Pinpoint the cell where the given text exists, returning its (x, y) midpoint coordinate. 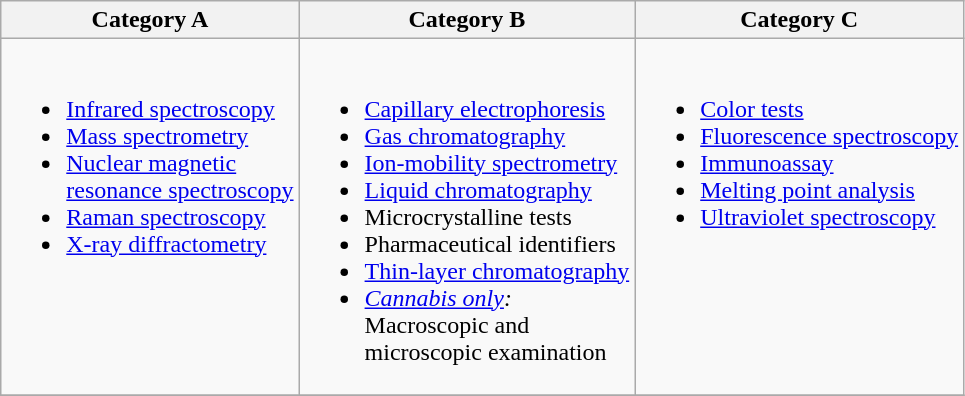
Infrared spectroscopyMass spectrometryNuclear magneticresonance spectroscopyRaman spectroscopyX-ray diffractometry (150, 217)
Category C (800, 20)
Category A (150, 20)
Color testsFluorescence spectroscopyImmunoassayMelting point analysisUltraviolet spectroscopy (800, 217)
Category B (467, 20)
